Scan for the cell matching the given text and deliver its [x, y] coordinate at center. 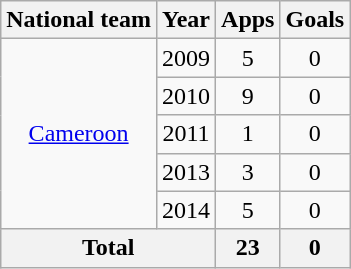
Cameroon [79, 134]
Goals [315, 20]
23 [248, 248]
2014 [186, 210]
Total [108, 248]
Year [186, 20]
2010 [186, 96]
2011 [186, 134]
2009 [186, 58]
1 [248, 134]
2013 [186, 172]
3 [248, 172]
9 [248, 96]
Apps [248, 20]
National team [79, 20]
